For the text-containing cell, return its midpoint in [x, y] coordinate format. 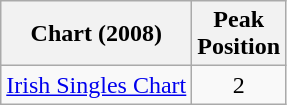
Irish Singles Chart [96, 85]
Chart (2008) [96, 34]
2 [239, 85]
Peak Position [239, 34]
